Locate the cell with the specified text and output its (X, Y) center coordinate. 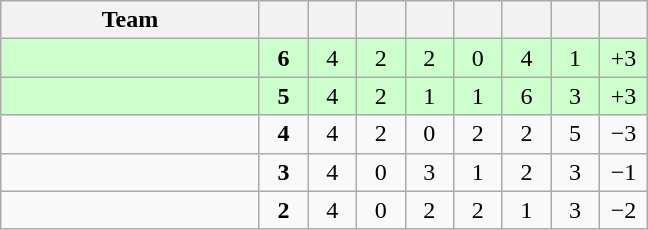
−1 (624, 172)
Team (130, 20)
−2 (624, 210)
−3 (624, 134)
